Extract the (x, y) coordinate from the center of the cell holding the provided text.  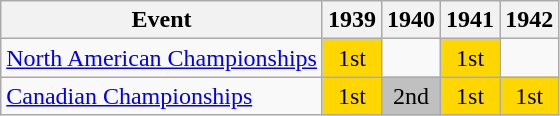
North American Championships (162, 58)
Event (162, 20)
1942 (530, 20)
1939 (352, 20)
1940 (412, 20)
Canadian Championships (162, 96)
1941 (470, 20)
2nd (412, 96)
